From the cell containing the given text, extract its center point as (x, y) coordinate. 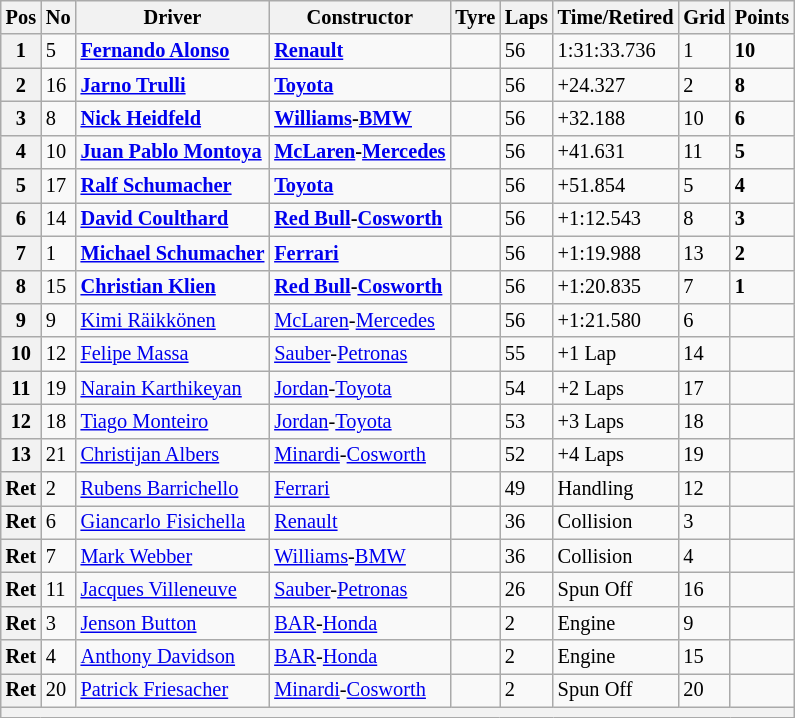
Michael Schumacher (173, 253)
Felipe Massa (173, 354)
Kimi Räikkönen (173, 320)
+3 Laps (616, 421)
Nick Heidfeld (173, 118)
Juan Pablo Montoya (173, 152)
Points (762, 17)
Pos (21, 17)
Ralf Schumacher (173, 186)
21 (58, 455)
49 (526, 489)
+41.631 (616, 152)
Patrick Friesacher (173, 690)
Anthony Davidson (173, 657)
Time/Retired (616, 17)
+1:19.988 (616, 253)
Rubens Barrichello (173, 489)
Giancarlo Fisichella (173, 522)
+1:12.543 (616, 219)
53 (526, 421)
Laps (526, 17)
Christijan Albers (173, 455)
No (58, 17)
Narain Karthikeyan (173, 388)
Jenson Button (173, 623)
+1 Lap (616, 354)
26 (526, 589)
+4 Laps (616, 455)
Tiago Monteiro (173, 421)
David Coulthard (173, 219)
Handling (616, 489)
Mark Webber (173, 556)
Grid (704, 17)
Jacques Villeneuve (173, 589)
+2 Laps (616, 388)
1:31:33.736 (616, 51)
+1:21.580 (616, 320)
Driver (173, 17)
Christian Klien (173, 287)
Tyre (475, 17)
+1:20.835 (616, 287)
54 (526, 388)
Jarno Trulli (173, 85)
+24.327 (616, 85)
+51.854 (616, 186)
55 (526, 354)
Constructor (360, 17)
52 (526, 455)
Fernando Alonso (173, 51)
+32.188 (616, 118)
